Return the [x, y] coordinate for the center point of the cell that contains the specified text.  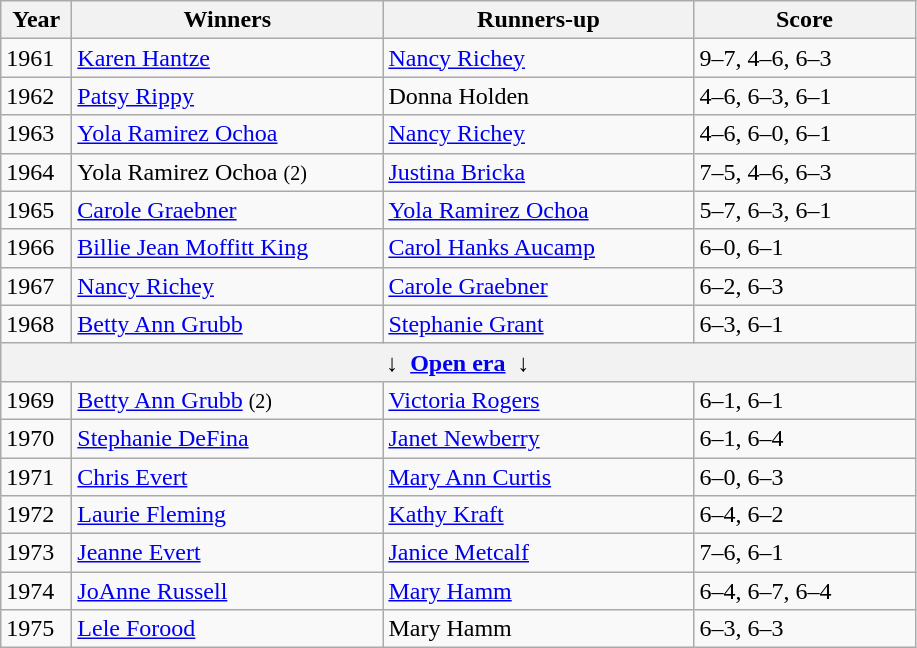
Stephanie DeFina [228, 438]
1967 [36, 286]
Laurie Fleming [228, 515]
↓ Open era ↓ [458, 362]
6–4, 6–2 [804, 515]
1973 [36, 553]
1968 [36, 324]
6–0, 6–3 [804, 477]
6–4, 6–7, 6–4 [804, 591]
1964 [36, 172]
1966 [36, 248]
Kathy Kraft [538, 515]
Mary Ann Curtis [538, 477]
1970 [36, 438]
Billie Jean Moffitt King [228, 248]
Runners-up [538, 20]
Betty Ann Grubb (2) [228, 400]
6–3, 6–1 [804, 324]
9–7, 4–6, 6–3 [804, 58]
Donna Holden [538, 96]
JoAnne Russell [228, 591]
Janet Newberry [538, 438]
Betty Ann Grubb [228, 324]
1971 [36, 477]
Lele Forood [228, 629]
Winners [228, 20]
Patsy Rippy [228, 96]
7–6, 6–1 [804, 553]
Yola Ramirez Ochoa (2) [228, 172]
1974 [36, 591]
Victoria Rogers [538, 400]
1975 [36, 629]
6–1, 6–1 [804, 400]
1962 [36, 96]
5–7, 6–3, 6–1 [804, 210]
7–5, 4–6, 6–3 [804, 172]
Justina Bricka [538, 172]
Stephanie Grant [538, 324]
Janice Metcalf [538, 553]
1965 [36, 210]
6–1, 6–4 [804, 438]
Jeanne Evert [228, 553]
Year [36, 20]
1963 [36, 134]
1972 [36, 515]
Score [804, 20]
1961 [36, 58]
Carol Hanks Aucamp [538, 248]
4–6, 6–3, 6–1 [804, 96]
Chris Evert [228, 477]
Karen Hantze [228, 58]
6–3, 6–3 [804, 629]
6–0, 6–1 [804, 248]
1969 [36, 400]
4–6, 6–0, 6–1 [804, 134]
6–2, 6–3 [804, 286]
